Determine the [x, y] coordinate at the center of the cell enclosing the given text.  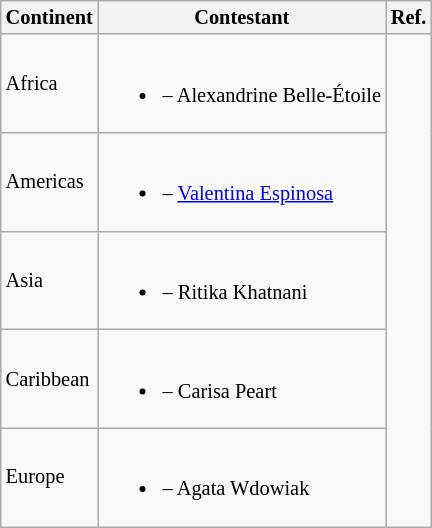
– Valentina Espinosa [242, 181]
Africa [50, 83]
– Carisa Peart [242, 378]
Ref. [408, 17]
Caribbean [50, 378]
– Ritika Khatnani [242, 280]
– Alexandrine Belle-Étoile [242, 83]
Asia [50, 280]
Contestant [242, 17]
– Agata Wdowiak [242, 477]
Americas [50, 181]
Europe [50, 477]
Continent [50, 17]
